Determine the (x, y) coordinate at the center of the cell enclosing the given text.  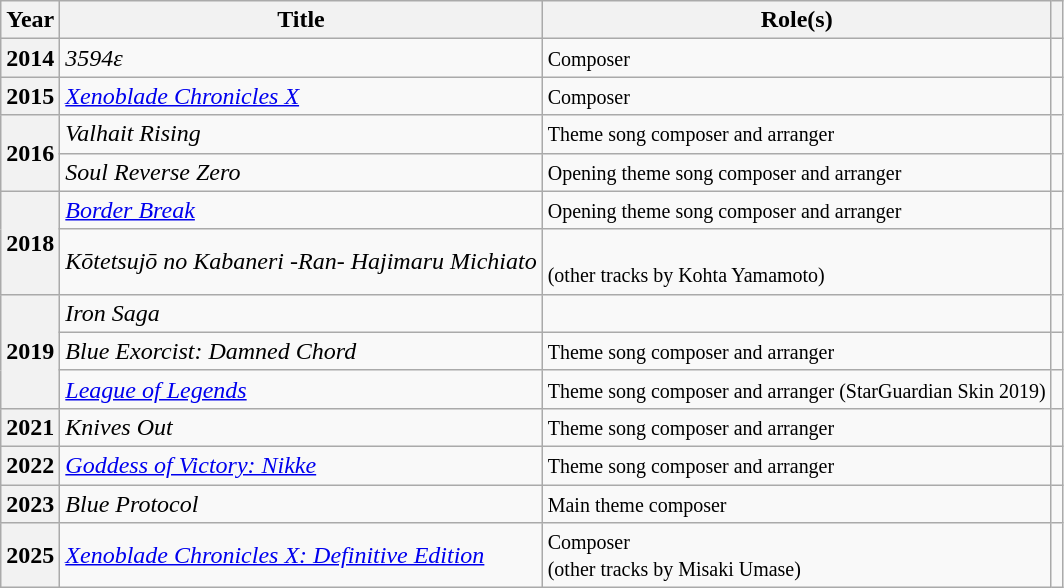
Valhait Rising (301, 134)
3594ε (301, 58)
Xenoblade Chronicles X: Definitive Edition (301, 556)
2025 (30, 556)
2019 (30, 351)
League of Legends (301, 389)
Border Break (301, 210)
Main theme composer (796, 503)
2016 (30, 153)
2021 (30, 427)
Theme song composer and arranger (StarGuardian Skin 2019) (796, 389)
Soul Reverse Zero (301, 172)
Composer (other tracks by Misaki Umase) (796, 556)
Title (301, 20)
Blue Exorcist: Damned Chord (301, 351)
Iron Saga (301, 313)
Goddess of Victory: Nikke (301, 465)
(other tracks by Kohta Yamamoto) (796, 262)
2015 (30, 96)
Year (30, 20)
2023 (30, 503)
2014 (30, 58)
2022 (30, 465)
Role(s) (796, 20)
Blue Protocol (301, 503)
Kōtetsujō no Kabaneri -Ran- Hajimaru Michiato (301, 262)
Knives Out (301, 427)
2018 (30, 242)
Xenoblade Chronicles X (301, 96)
